Extract the (X, Y) coordinate from the center of the cell holding the provided text.  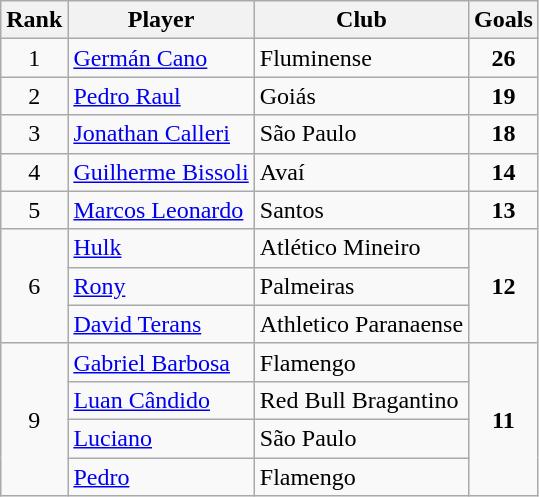
Gabriel Barbosa (161, 362)
David Terans (161, 324)
6 (34, 286)
Rank (34, 20)
Avaí (361, 172)
Germán Cano (161, 58)
19 (504, 96)
Fluminense (361, 58)
Red Bull Bragantino (361, 400)
Pedro Raul (161, 96)
9 (34, 419)
Rony (161, 286)
Atlético Mineiro (361, 248)
Jonathan Calleri (161, 134)
Goals (504, 20)
4 (34, 172)
1 (34, 58)
Palmeiras (361, 286)
Guilherme Bissoli (161, 172)
3 (34, 134)
Pedro (161, 477)
Luan Cândido (161, 400)
5 (34, 210)
11 (504, 419)
12 (504, 286)
13 (504, 210)
Goiás (361, 96)
18 (504, 134)
Hulk (161, 248)
14 (504, 172)
Marcos Leonardo (161, 210)
26 (504, 58)
Player (161, 20)
Santos (361, 210)
Athletico Paranaense (361, 324)
2 (34, 96)
Luciano (161, 438)
Club (361, 20)
